Locate the cell with the specified text and output its (X, Y) center coordinate. 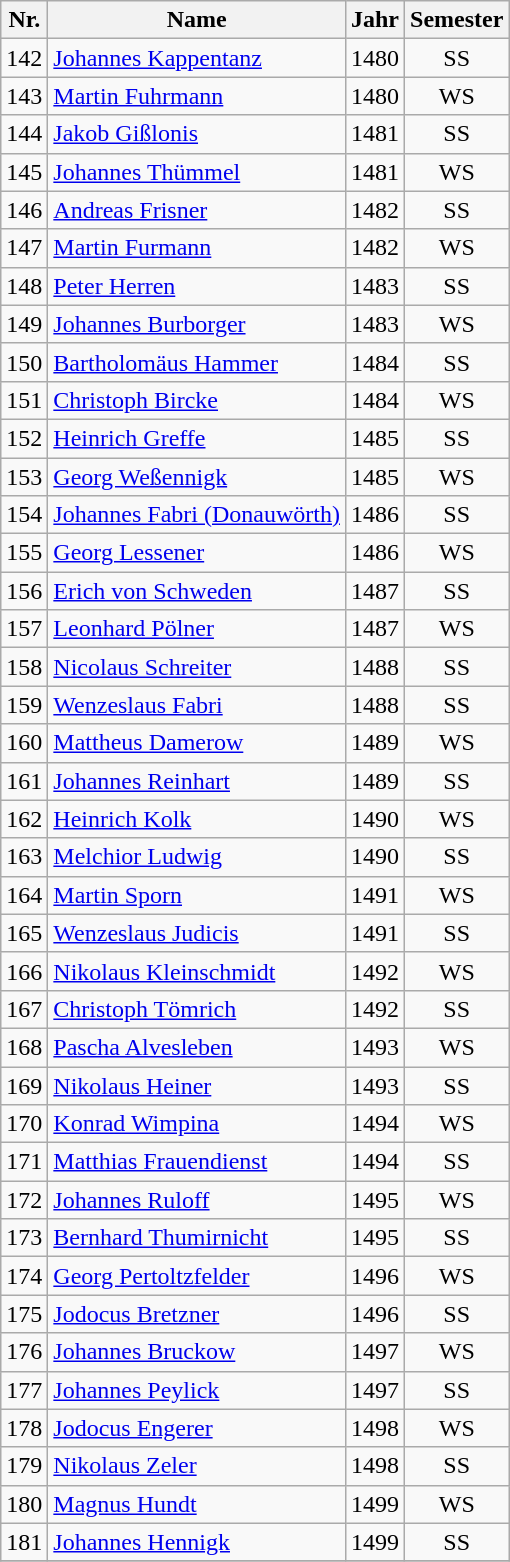
173 (24, 1238)
Jodocus Engerer (197, 1428)
Nikolaus Heiner (197, 1085)
167 (24, 1009)
181 (24, 1542)
175 (24, 1314)
163 (24, 857)
Nikolaus Kleinschmidt (197, 971)
168 (24, 1047)
Wenzeslaus Judicis (197, 933)
Peter Herren (197, 286)
Pascha Alvesleben (197, 1047)
Melchior Ludwig (197, 857)
Martin Sporn (197, 895)
Wenzeslaus Fabri (197, 705)
Erich von Schweden (197, 591)
Christoph Bircke (197, 400)
Georg Weßennigk (197, 477)
Johannes Reinhart (197, 781)
Andreas Frisner (197, 210)
Nicolaus Schreiter (197, 667)
Heinrich Greffe (197, 438)
Jodocus Bretzner (197, 1314)
159 (24, 705)
153 (24, 477)
160 (24, 743)
Semester (457, 20)
Johannes Kappentanz (197, 58)
Johannes Bruckow (197, 1352)
157 (24, 629)
Nr. (24, 20)
144 (24, 134)
154 (24, 515)
Johannes Peylick (197, 1390)
Bartholomäus Hammer (197, 362)
161 (24, 781)
166 (24, 971)
Johannes Burborger (197, 324)
180 (24, 1504)
165 (24, 933)
142 (24, 58)
147 (24, 248)
145 (24, 172)
Heinrich Kolk (197, 819)
162 (24, 819)
178 (24, 1428)
Christoph Tömrich (197, 1009)
Martin Furmann (197, 248)
Johannes Ruloff (197, 1200)
Jakob Gißlonis (197, 134)
151 (24, 400)
Georg Lessener (197, 553)
170 (24, 1124)
164 (24, 895)
Johannes Thümmel (197, 172)
Konrad Wimpina (197, 1124)
148 (24, 286)
Mattheus Damerow (197, 743)
155 (24, 553)
169 (24, 1085)
Johannes Fabri (Donauwörth) (197, 515)
158 (24, 667)
Magnus Hundt (197, 1504)
Jahr (374, 20)
152 (24, 438)
143 (24, 96)
Name (197, 20)
Nikolaus Zeler (197, 1466)
179 (24, 1466)
149 (24, 324)
Leonhard Pölner (197, 629)
174 (24, 1276)
Matthias Frauendienst (197, 1162)
171 (24, 1162)
Johannes Hennigk (197, 1542)
156 (24, 591)
176 (24, 1352)
Georg Pertoltzfelder (197, 1276)
146 (24, 210)
Bernhard Thumirnicht (197, 1238)
150 (24, 362)
Martin Fuhrmann (197, 96)
172 (24, 1200)
177 (24, 1390)
